Identify which cell holds the provided text, then report its (X, Y) central coordinate. 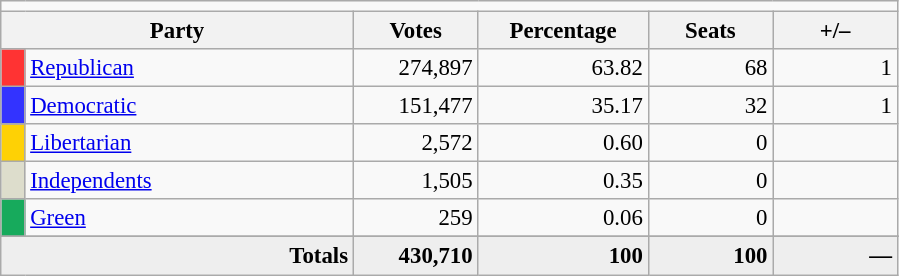
2,572 (416, 143)
35.17 (563, 106)
1,505 (416, 181)
Totals (178, 256)
274,897 (416, 68)
68 (710, 68)
0.35 (563, 181)
Independents (189, 181)
63.82 (563, 68)
Libertarian (189, 143)
Percentage (563, 31)
151,477 (416, 106)
+/– (836, 31)
430,710 (416, 256)
0.06 (563, 219)
— (836, 256)
Democratic (189, 106)
32 (710, 106)
0.60 (563, 143)
259 (416, 219)
Republican (189, 68)
Green (189, 219)
Seats (710, 31)
Votes (416, 31)
Party (178, 31)
